Provide the (X, Y) coordinate of the cell's center where the given text is located.  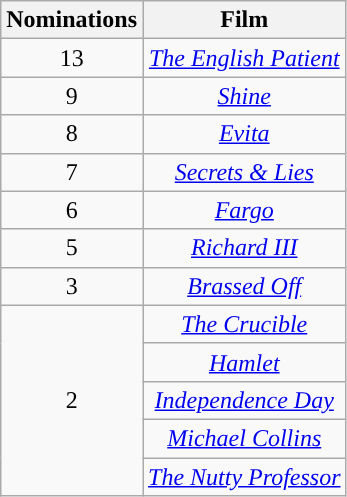
7 (72, 172)
The Nutty Professor (244, 477)
Evita (244, 134)
3 (72, 286)
2 (72, 400)
Michael Collins (244, 438)
9 (72, 96)
Richard III (244, 248)
8 (72, 134)
The Crucible (244, 324)
6 (72, 210)
The English Patient (244, 58)
Hamlet (244, 362)
Independence Day (244, 400)
Secrets & Lies (244, 172)
Nominations (72, 20)
13 (72, 58)
Film (244, 20)
Shine (244, 96)
Brassed Off (244, 286)
5 (72, 248)
Fargo (244, 210)
